Detect which cell encompasses the target text, then output its (X, Y) center coordinate. 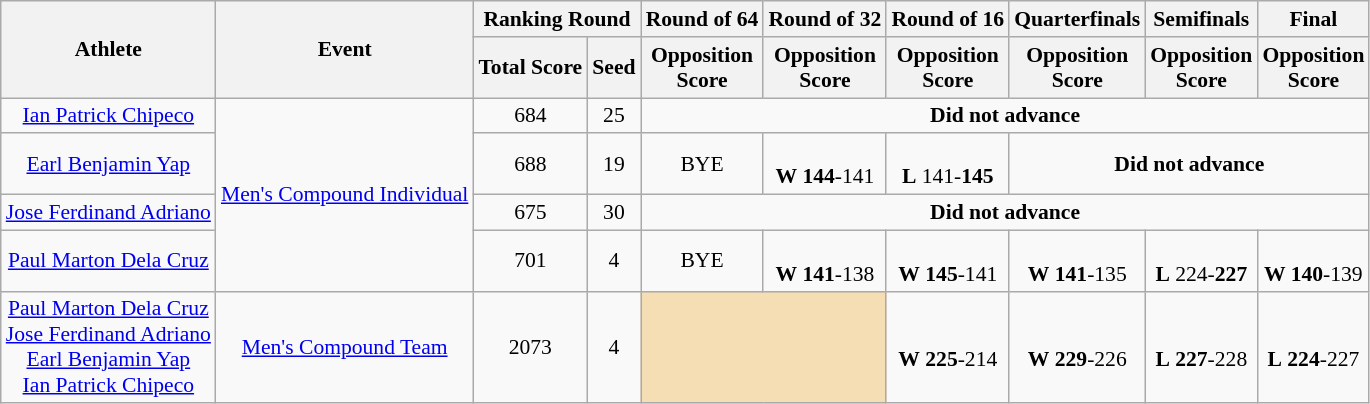
19 (614, 164)
Ranking Round (556, 19)
Semifinals (1201, 19)
Final (1313, 19)
Round of 32 (824, 19)
2073 (530, 347)
W 144-141 (824, 164)
Men's Compound Individual (344, 195)
Jose Ferdinand Adriano (108, 213)
Earl Benjamin Yap (108, 164)
688 (530, 164)
L 227-228 (1201, 347)
W 225-214 (948, 347)
Round of 64 (702, 19)
L 141-145 (948, 164)
701 (530, 260)
Ian Patrick Chipeco (108, 116)
Seed (614, 68)
Round of 16 (948, 19)
Paul Marton Dela Cruz (108, 260)
30 (614, 213)
Quarterfinals (1077, 19)
Event (344, 50)
W 140-139 (1313, 260)
W 229-226 (1077, 347)
W 141-135 (1077, 260)
Total Score (530, 68)
25 (614, 116)
W 145-141 (948, 260)
684 (530, 116)
Athlete (108, 50)
W 141-138 (824, 260)
675 (530, 213)
Paul Marton Dela Cruz Jose Ferdinand Adriano Earl Benjamin Yap Ian Patrick Chipeco (108, 347)
Men's Compound Team (344, 347)
